Find where the given text appears and provide that cell's center as [x, y] coordinate. 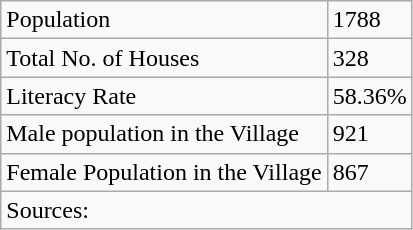
328 [370, 58]
Female Population in the Village [164, 172]
867 [370, 172]
1788 [370, 20]
Total No. of Houses [164, 58]
58.36% [370, 96]
Population [164, 20]
921 [370, 134]
Sources: [207, 210]
Literacy Rate [164, 96]
Male population in the Village [164, 134]
